Determine the (X, Y) coordinate at the center of the cell enclosing the given text.  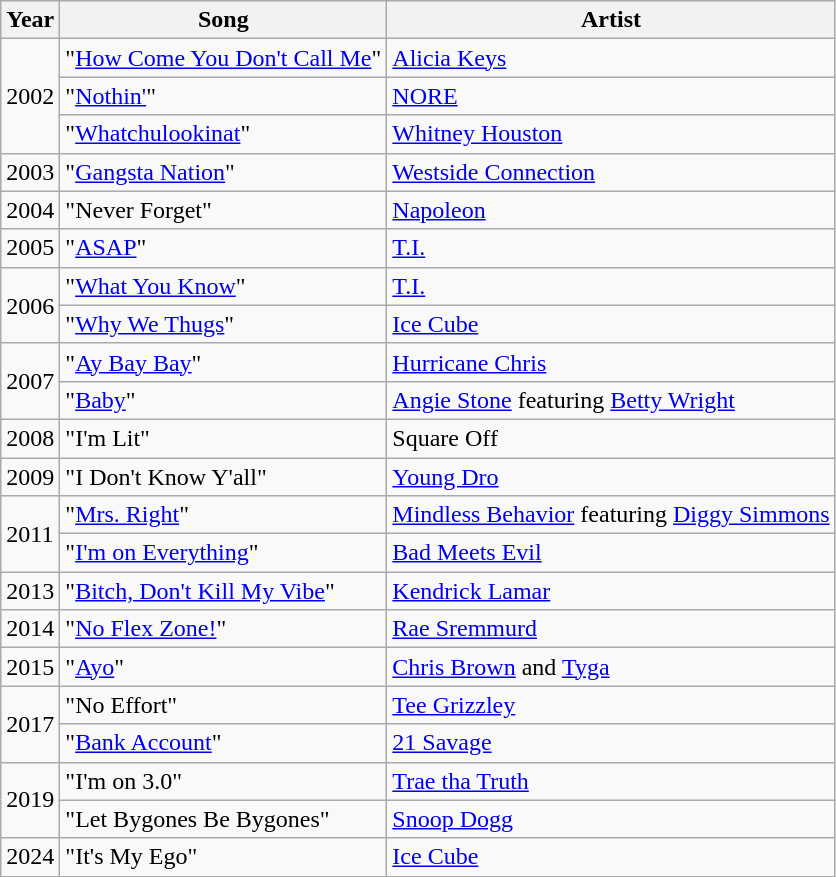
2002 (30, 96)
2009 (30, 477)
Napoleon (611, 210)
Snoop Dogg (611, 819)
Young Dro (611, 477)
2024 (30, 857)
Year (30, 20)
"Ay Bay Bay" (224, 362)
"No Flex Zone!" (224, 629)
"Never Forget" (224, 210)
"I'm Lit" (224, 438)
"Mrs. Right" (224, 515)
2005 (30, 248)
"I'm on Everything" (224, 553)
Song (224, 20)
Mindless Behavior featuring Diggy Simmons (611, 515)
Kendrick Lamar (611, 591)
21 Savage (611, 743)
"Gangsta Nation" (224, 172)
Bad Meets Evil (611, 553)
2008 (30, 438)
"Bitch, Don't Kill My Vibe" (224, 591)
Westside Connection (611, 172)
Whitney Houston (611, 134)
"Whatchulookinat" (224, 134)
2003 (30, 172)
2015 (30, 667)
"Nothin'" (224, 96)
"Baby" (224, 400)
2014 (30, 629)
"Ayo" (224, 667)
Hurricane Chris (611, 362)
"Why We Thugs" (224, 324)
2017 (30, 724)
2006 (30, 305)
Angie Stone featuring Betty Wright (611, 400)
2007 (30, 381)
"ASAP" (224, 248)
"Bank Account" (224, 743)
"It's My Ego" (224, 857)
2004 (30, 210)
Tee Grizzley (611, 705)
"What You Know" (224, 286)
"Let Bygones Be Bygones" (224, 819)
Square Off (611, 438)
2019 (30, 800)
NORE (611, 96)
2013 (30, 591)
2011 (30, 534)
Rae Sremmurd (611, 629)
"I Don't Know Y'all" (224, 477)
Chris Brown and Tyga (611, 667)
Alicia Keys (611, 58)
"How Come You Don't Call Me" (224, 58)
Trae tha Truth (611, 781)
"I'm on 3.0" (224, 781)
Artist (611, 20)
"No Effort" (224, 705)
